Scan for the cell matching the given text and deliver its (X, Y) coordinate at center. 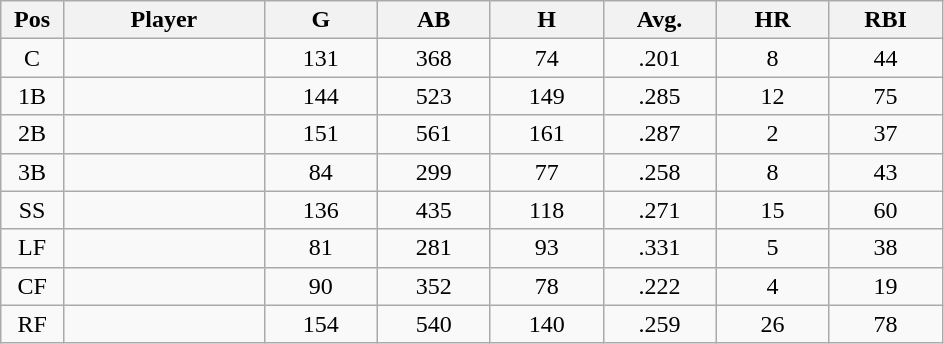
.287 (660, 134)
2 (772, 134)
154 (320, 324)
81 (320, 248)
RBI (886, 20)
38 (886, 248)
44 (886, 58)
3B (32, 172)
.331 (660, 248)
RF (32, 324)
15 (772, 210)
19 (886, 286)
352 (434, 286)
4 (772, 286)
118 (546, 210)
.258 (660, 172)
LF (32, 248)
37 (886, 134)
2B (32, 134)
60 (886, 210)
.222 (660, 286)
H (546, 20)
131 (320, 58)
540 (434, 324)
Player (164, 20)
149 (546, 96)
90 (320, 286)
.285 (660, 96)
HR (772, 20)
77 (546, 172)
26 (772, 324)
.259 (660, 324)
SS (32, 210)
281 (434, 248)
561 (434, 134)
43 (886, 172)
161 (546, 134)
5 (772, 248)
144 (320, 96)
93 (546, 248)
523 (434, 96)
140 (546, 324)
12 (772, 96)
74 (546, 58)
136 (320, 210)
84 (320, 172)
G (320, 20)
Avg. (660, 20)
CF (32, 286)
Pos (32, 20)
AB (434, 20)
75 (886, 96)
.271 (660, 210)
368 (434, 58)
151 (320, 134)
C (32, 58)
435 (434, 210)
299 (434, 172)
1B (32, 96)
.201 (660, 58)
